Search for the cell housing the specified text and yield its (x, y) center coordinate. 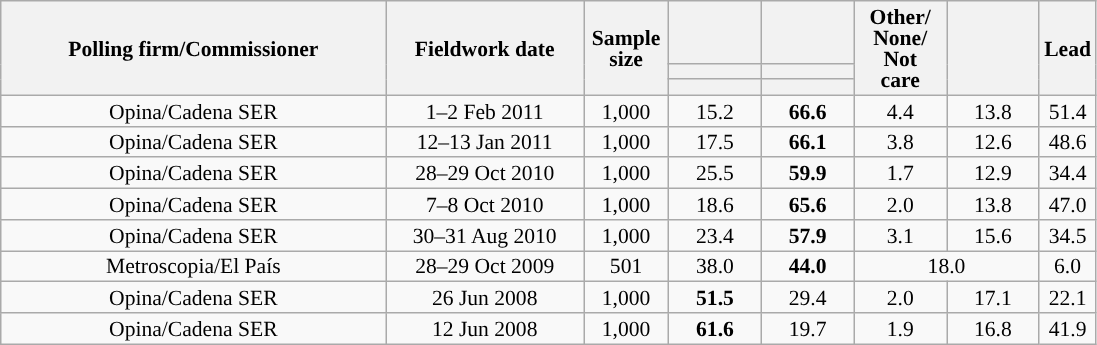
23.4 (716, 236)
41.9 (1068, 328)
1.9 (900, 328)
59.9 (808, 174)
48.6 (1068, 142)
22.1 (1068, 298)
34.5 (1068, 236)
61.6 (716, 328)
6.0 (1068, 266)
Lead (1068, 48)
38.0 (716, 266)
15.2 (716, 110)
1.7 (900, 174)
Metroscopia/El País (194, 266)
65.6 (808, 204)
19.7 (808, 328)
15.6 (992, 236)
1–2 Feb 2011 (485, 110)
26 Jun 2008 (485, 298)
4.4 (900, 110)
28–29 Oct 2009 (485, 266)
66.6 (808, 110)
34.4 (1068, 174)
57.9 (808, 236)
51.5 (716, 298)
Polling firm/Commissioner (194, 48)
Other/None/Notcare (900, 48)
Sample size (626, 48)
18.0 (946, 266)
29.4 (808, 298)
28–29 Oct 2010 (485, 174)
3.8 (900, 142)
51.4 (1068, 110)
44.0 (808, 266)
25.5 (716, 174)
66.1 (808, 142)
12.6 (992, 142)
16.8 (992, 328)
47.0 (1068, 204)
7–8 Oct 2010 (485, 204)
3.1 (900, 236)
12–13 Jan 2011 (485, 142)
17.5 (716, 142)
501 (626, 266)
18.6 (716, 204)
Fieldwork date (485, 48)
12 Jun 2008 (485, 328)
17.1 (992, 298)
30–31 Aug 2010 (485, 236)
12.9 (992, 174)
